Identify which cell holds the provided text, then report its [x, y] central coordinate. 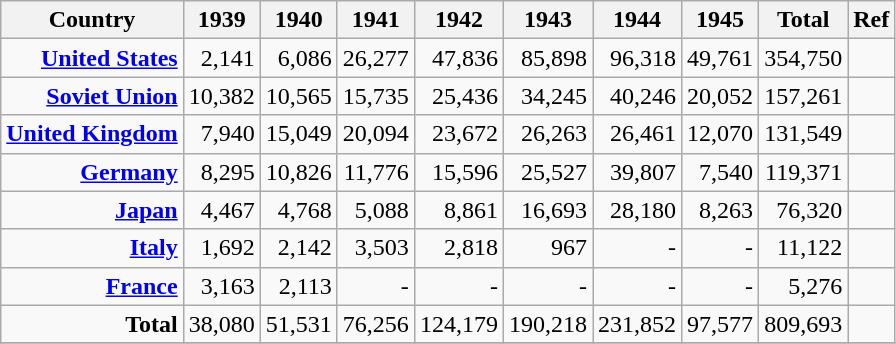
12,070 [720, 134]
49,761 [720, 58]
20,094 [376, 134]
2,818 [458, 248]
Germany [92, 172]
39,807 [636, 172]
190,218 [548, 324]
28,180 [636, 210]
7,540 [720, 172]
38,080 [222, 324]
10,382 [222, 96]
809,693 [804, 324]
4,467 [222, 210]
2,141 [222, 58]
Japan [92, 210]
11,122 [804, 248]
23,672 [458, 134]
20,052 [720, 96]
United Kingdom [92, 134]
7,940 [222, 134]
8,295 [222, 172]
1940 [298, 20]
1,692 [222, 248]
40,246 [636, 96]
85,898 [548, 58]
1943 [548, 20]
124,179 [458, 324]
119,371 [804, 172]
Soviet Union [92, 96]
51,531 [298, 324]
United States [92, 58]
2,142 [298, 248]
131,549 [804, 134]
15,596 [458, 172]
97,577 [720, 324]
15,049 [298, 134]
10,826 [298, 172]
Ref [872, 20]
1942 [458, 20]
3,503 [376, 248]
5,276 [804, 286]
26,263 [548, 134]
25,436 [458, 96]
Country [92, 20]
76,256 [376, 324]
France [92, 286]
157,261 [804, 96]
5,088 [376, 210]
1945 [720, 20]
25,527 [548, 172]
2,113 [298, 286]
1944 [636, 20]
231,852 [636, 324]
76,320 [804, 210]
354,750 [804, 58]
96,318 [636, 58]
34,245 [548, 96]
26,277 [376, 58]
8,263 [720, 210]
26,461 [636, 134]
47,836 [458, 58]
15,735 [376, 96]
8,861 [458, 210]
4,768 [298, 210]
Italy [92, 248]
11,776 [376, 172]
1939 [222, 20]
967 [548, 248]
1941 [376, 20]
16,693 [548, 210]
3,163 [222, 286]
6,086 [298, 58]
10,565 [298, 96]
